Provide the [x, y] coordinate of the cell's center where the given text is located.  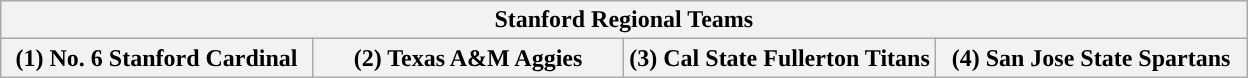
Stanford Regional Teams [624, 20]
(3) Cal State Fullerton Titans [780, 58]
(4) San Jose State Spartans [1091, 58]
(1) No. 6 Stanford Cardinal [157, 58]
(2) Texas A&M Aggies [468, 58]
